Locate the cell with the specified text and output its (X, Y) center coordinate. 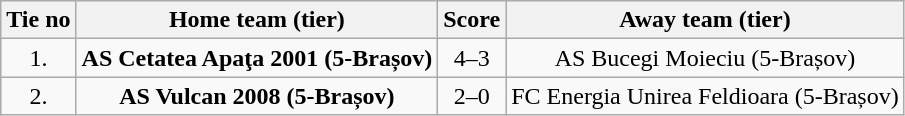
Home team (tier) (257, 20)
2–0 (472, 96)
4–3 (472, 58)
AS Cetatea Apaţa 2001 (5-Brașov) (257, 58)
Tie no (38, 20)
AS Bucegi Moieciu (5-Brașov) (706, 58)
FC Energia Unirea Feldioara (5-Brașov) (706, 96)
1. (38, 58)
Away team (tier) (706, 20)
Score (472, 20)
2. (38, 96)
AS Vulcan 2008 (5-Brașov) (257, 96)
